For the text-containing cell, return its midpoint in (x, y) coordinate format. 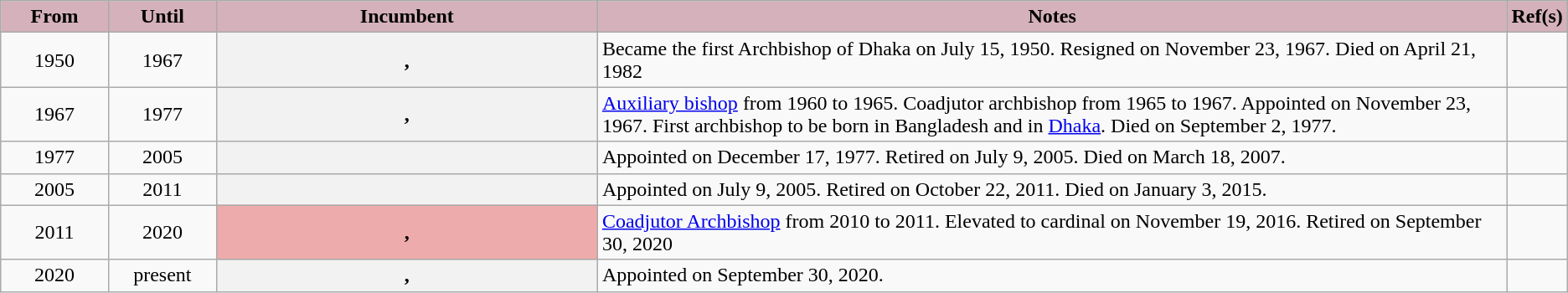
Appointed on September 30, 2020. (1052, 275)
Coadjutor Archbishop from 2010 to 2011. Elevated to cardinal on November 19, 2016. Retired on September 30, 2020 (1052, 233)
Notes (1052, 17)
Until (162, 17)
Ref(s) (1537, 17)
Appointed on July 9, 2005. Retired on October 22, 2011. Died on January 3, 2015. (1052, 189)
present (162, 275)
1950 (55, 60)
Incumbent (407, 17)
From (55, 17)
Appointed on December 17, 1977. Retired on July 9, 2005. Died on March 18, 2007. (1052, 157)
Became the first Archbishop of Dhaka on July 15, 1950. Resigned on November 23, 1967. Died on April 21, 1982 (1052, 60)
